Extract the (x, y) coordinate from the center of the cell holding the provided text.  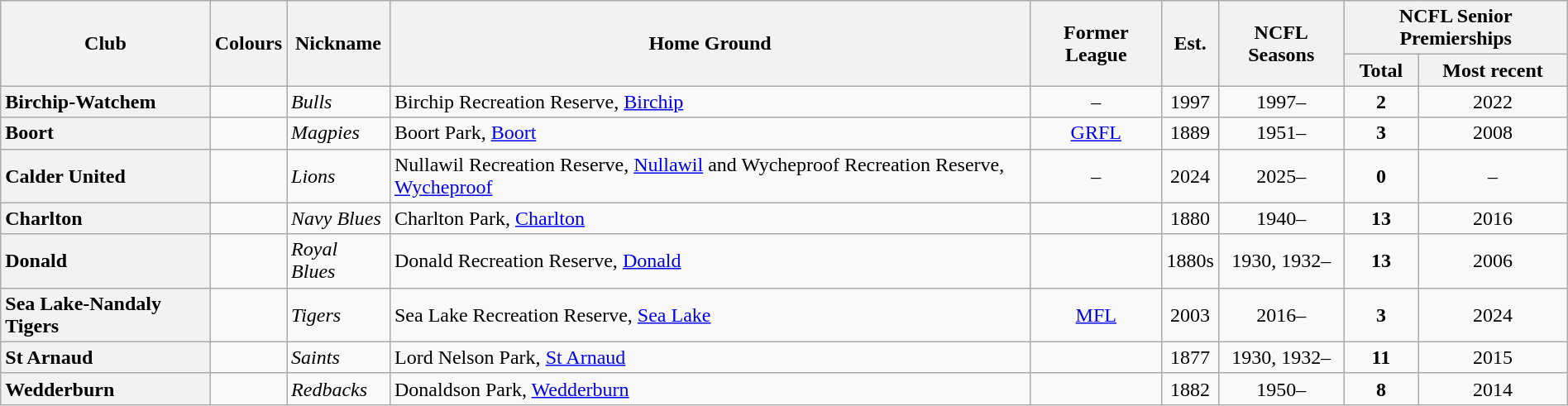
Boort (106, 133)
Boort Park, Boort (710, 133)
NCFL Seasons (1281, 43)
11 (1381, 357)
1950– (1281, 389)
NCFL Senior Premierships (1456, 28)
Est. (1190, 43)
Saints (339, 357)
Nickname (339, 43)
1951– (1281, 133)
Club (106, 43)
Wedderburn (106, 389)
1997 (1190, 102)
2015 (1493, 357)
MFL (1097, 314)
2022 (1493, 102)
Calder United (106, 175)
Most recent (1493, 70)
St Arnaud (106, 357)
1940– (1281, 218)
1889 (1190, 133)
Charlton (106, 218)
1880s (1190, 261)
2016– (1281, 314)
Total (1381, 70)
8 (1381, 389)
1880 (1190, 218)
GRFL (1097, 133)
Lord Nelson Park, St Arnaud (710, 357)
Charlton Park, Charlton (710, 218)
2006 (1493, 261)
Birchip Recreation Reserve, Birchip (710, 102)
Bulls (339, 102)
Navy Blues (339, 218)
Redbacks (339, 389)
Royal Blues (339, 261)
Home Ground (710, 43)
Magpies (339, 133)
1877 (1190, 357)
Former League (1097, 43)
1997– (1281, 102)
Donaldson Park, Wedderburn (710, 389)
Donald (106, 261)
0 (1381, 175)
1882 (1190, 389)
Donald Recreation Reserve, Donald (710, 261)
Colours (248, 43)
2016 (1493, 218)
2 (1381, 102)
Birchip-Watchem (106, 102)
Lions (339, 175)
Nullawil Recreation Reserve, Nullawil and Wycheproof Recreation Reserve, Wycheproof (710, 175)
2014 (1493, 389)
2003 (1190, 314)
2025– (1281, 175)
2008 (1493, 133)
Tigers (339, 314)
Sea Lake-Nandaly Tigers (106, 314)
Sea Lake Recreation Reserve, Sea Lake (710, 314)
